Provide the (x, y) coordinate of the cell's center where the given text is located.  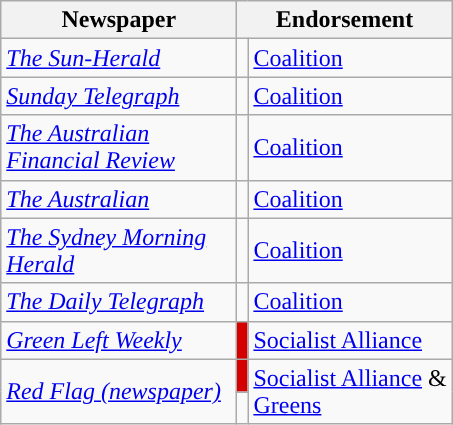
Socialist Alliance (350, 340)
Newspaper (119, 20)
The Sydney Morning Herald (119, 250)
The Sun-Herald (119, 58)
Socialist Alliance &Greens (350, 392)
The Daily Telegraph (119, 302)
Sunday Telegraph (119, 96)
Red Flag (newspaper) (119, 392)
Green Left Weekly (119, 340)
The Australian (119, 199)
Endorsement (344, 20)
The Australian Financial Review (119, 148)
